Output the (x, y) coordinate of the center of the cell containing the given text.  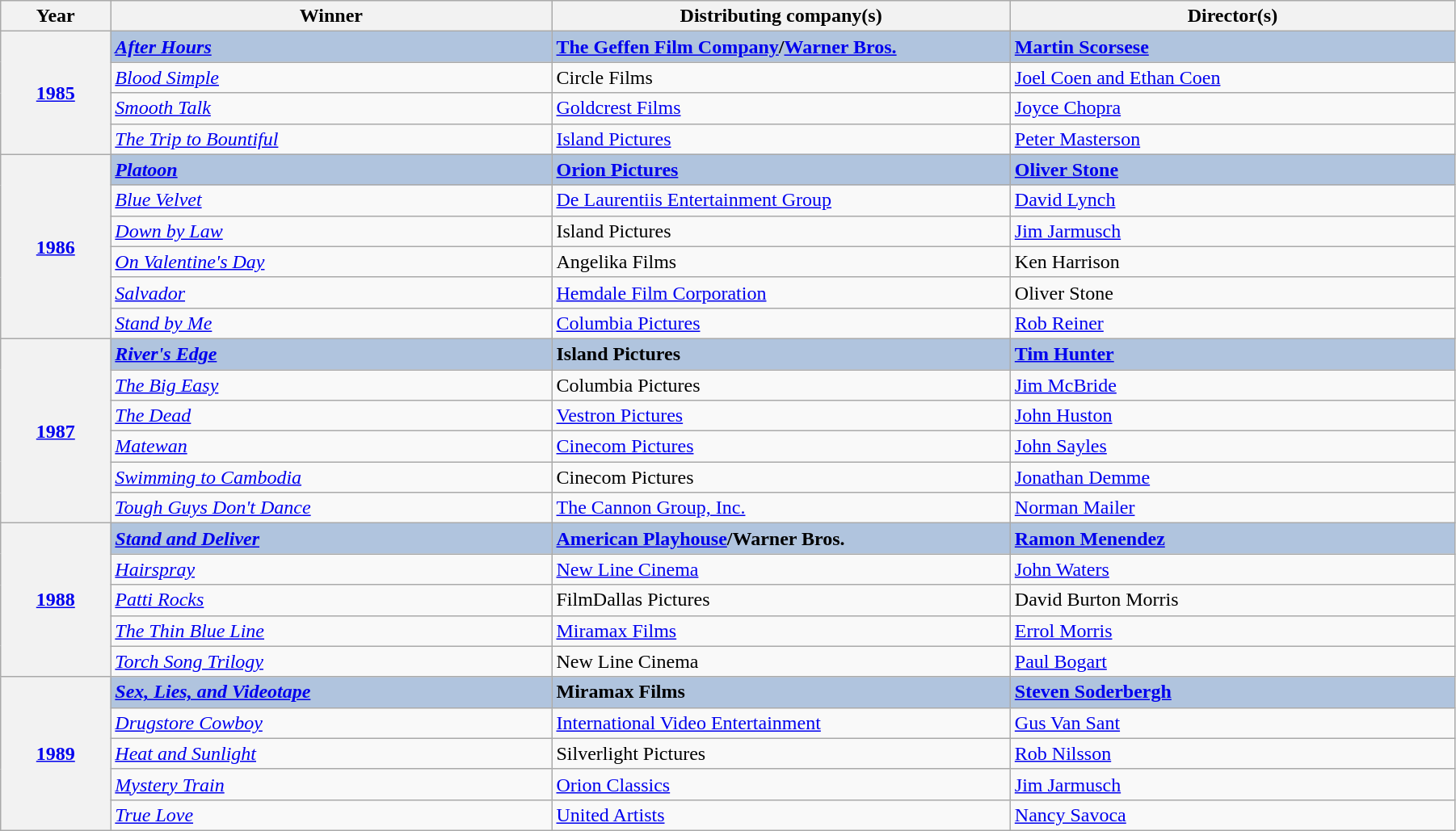
Goldcrest Films (781, 108)
John Waters (1232, 569)
On Valentine's Day (331, 262)
Platoon (331, 170)
1985 (56, 93)
David Burton Morris (1232, 600)
Gus Van Sant (1232, 723)
Matewan (331, 447)
1987 (56, 430)
Peter Masterson (1232, 139)
Martin Scorsese (1232, 47)
Heat and Sunlight (331, 753)
Angelika Films (781, 262)
Year (56, 16)
Patti Rocks (331, 600)
Director(s) (1232, 16)
Orion Classics (781, 784)
Hemdale Film Corporation (781, 292)
Torch Song Trilogy (331, 661)
The Cannon Group, Inc. (781, 508)
Ken Harrison (1232, 262)
Steven Soderbergh (1232, 692)
Stand and Deliver (331, 539)
The Big Easy (331, 385)
Orion Pictures (781, 170)
1989 (56, 753)
Tim Hunter (1232, 354)
Nancy Savoca (1232, 815)
Distributing company(s) (781, 16)
International Video Entertainment (781, 723)
The Thin Blue Line (331, 631)
Swimming to Cambodia (331, 477)
True Love (331, 815)
Drugstore Cowboy (331, 723)
Jonathan Demme (1232, 477)
John Huston (1232, 416)
Rob Nilsson (1232, 753)
Stand by Me (331, 323)
De Laurentiis Entertainment Group (781, 200)
1986 (56, 246)
John Sayles (1232, 447)
Errol Morris (1232, 631)
The Dead (331, 416)
FilmDallas Pictures (781, 600)
Paul Bogart (1232, 661)
United Artists (781, 815)
Circle Films (781, 78)
Smooth Talk (331, 108)
Down by Law (331, 231)
Hairspray (331, 569)
Ramon Menendez (1232, 539)
Winner (331, 16)
Silverlight Pictures (781, 753)
Jim McBride (1232, 385)
Joyce Chopra (1232, 108)
Vestron Pictures (781, 416)
Rob Reiner (1232, 323)
Blood Simple (331, 78)
Mystery Train (331, 784)
Joel Coen and Ethan Coen (1232, 78)
The Trip to Bountiful (331, 139)
The Geffen Film Company/Warner Bros. (781, 47)
After Hours (331, 47)
Blue Velvet (331, 200)
Tough Guys Don't Dance (331, 508)
American Playhouse/Warner Bros. (781, 539)
Norman Mailer (1232, 508)
Salvador (331, 292)
1988 (56, 600)
David Lynch (1232, 200)
River's Edge (331, 354)
Sex, Lies, and Videotape (331, 692)
